Find where the given text appears and provide that cell's center as (X, Y) coordinate. 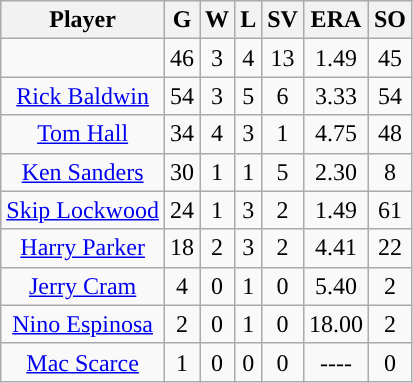
Player (83, 20)
2.30 (336, 172)
Mac Scarce (83, 362)
24 (182, 210)
45 (390, 58)
5.40 (336, 286)
30 (182, 172)
34 (182, 134)
18.00 (336, 324)
61 (390, 210)
4.41 (336, 248)
L (248, 20)
Ken Sanders (83, 172)
6 (283, 96)
Harry Parker (83, 248)
22 (390, 248)
Jerry Cram (83, 286)
Tom Hall (83, 134)
8 (390, 172)
Nino Espinosa (83, 324)
3.33 (336, 96)
48 (390, 134)
SO (390, 20)
18 (182, 248)
W (218, 20)
13 (283, 58)
ERA (336, 20)
---- (336, 362)
Skip Lockwood (83, 210)
Rick Baldwin (83, 96)
G (182, 20)
46 (182, 58)
SV (283, 20)
4.75 (336, 134)
